Identify which cell holds the provided text, then report its (x, y) central coordinate. 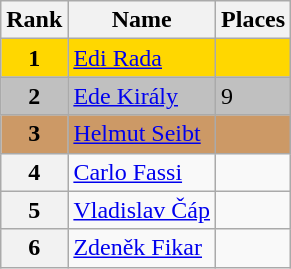
Ede Király (142, 96)
6 (34, 248)
Name (142, 20)
Carlo Fassi (142, 172)
Zdeněk Fikar (142, 248)
Vladislav Čáp (142, 210)
Helmut Seibt (142, 134)
Rank (34, 20)
9 (254, 96)
3 (34, 134)
Places (254, 20)
5 (34, 210)
1 (34, 58)
2 (34, 96)
Edi Rada (142, 58)
4 (34, 172)
